Output the (X, Y) coordinate of the center of the cell containing the given text.  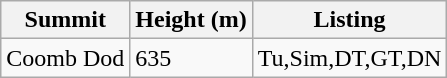
635 (191, 58)
Height (m) (191, 20)
Tu,Sim,DT,GT,DN (350, 58)
Listing (350, 20)
Summit (66, 20)
Coomb Dod (66, 58)
